Pinpoint the cell where the given text exists, returning its (x, y) midpoint coordinate. 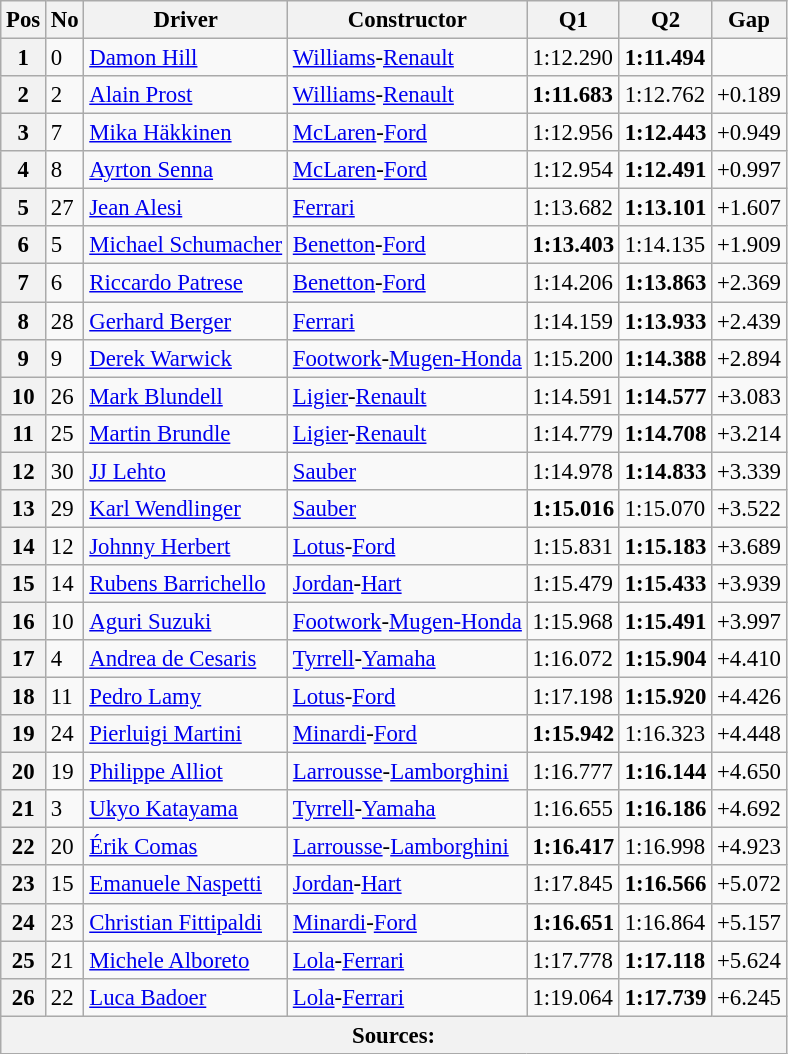
1:17.845 (573, 885)
Gap (750, 20)
1:16.417 (573, 847)
Pierluigi Martini (186, 734)
1:19.064 (573, 997)
1:14.388 (665, 358)
1:15.070 (665, 509)
+0.997 (750, 170)
1:16.072 (573, 659)
17 (24, 659)
+3.522 (750, 509)
Damon Hill (186, 58)
+3.997 (750, 621)
+4.650 (750, 772)
1:17.118 (665, 960)
Derek Warwick (186, 358)
1:15.491 (665, 621)
1:16.186 (665, 809)
Pos (24, 20)
Luca Badoer (186, 997)
1:11.683 (573, 95)
+3.689 (750, 546)
+4.426 (750, 697)
Martin Brundle (186, 433)
+4.923 (750, 847)
1:17.198 (573, 697)
1:14.159 (573, 321)
Érik Comas (186, 847)
+4.410 (750, 659)
Sources: (394, 1035)
Riccardo Patrese (186, 283)
1:13.933 (665, 321)
1:14.833 (665, 471)
29 (65, 509)
Aguri Suzuki (186, 621)
+3.939 (750, 584)
No (65, 20)
13 (24, 509)
1:16.777 (573, 772)
1:16.144 (665, 772)
18 (24, 697)
+3.214 (750, 433)
Mark Blundell (186, 396)
+3.083 (750, 396)
Alain Prost (186, 95)
Mika Häkkinen (186, 133)
Emanuele Naspetti (186, 885)
+2.894 (750, 358)
+4.448 (750, 734)
Christian Fittipaldi (186, 922)
1:14.708 (665, 433)
1:14.135 (665, 245)
+0.949 (750, 133)
1:15.479 (573, 584)
1:15.831 (573, 546)
1:14.577 (665, 396)
1:12.443 (665, 133)
Jean Alesi (186, 208)
1:14.779 (573, 433)
+1.607 (750, 208)
+3.339 (750, 471)
1:12.491 (665, 170)
Rubens Barrichello (186, 584)
27 (65, 208)
Ayrton Senna (186, 170)
30 (65, 471)
1:15.942 (573, 734)
Michael Schumacher (186, 245)
+5.624 (750, 960)
1:14.978 (573, 471)
1:12.762 (665, 95)
0 (65, 58)
Andrea de Cesaris (186, 659)
1:14.591 (573, 396)
1:11.494 (665, 58)
Q1 (573, 20)
Pedro Lamy (186, 697)
1:15.200 (573, 358)
Michele Alboreto (186, 960)
28 (65, 321)
1:16.651 (573, 922)
+6.245 (750, 997)
Q2 (665, 20)
1:13.682 (573, 208)
Philippe Alliot (186, 772)
1:15.904 (665, 659)
1:12.956 (573, 133)
1:16.323 (665, 734)
1 (24, 58)
1:15.920 (665, 697)
+0.189 (750, 95)
JJ Lehto (186, 471)
1:17.778 (573, 960)
1:15.183 (665, 546)
16 (24, 621)
1:13.101 (665, 208)
Ukyo Katayama (186, 809)
Driver (186, 20)
1:13.403 (573, 245)
+4.692 (750, 809)
Karl Wendlinger (186, 509)
1:15.433 (665, 584)
1:14.206 (573, 283)
1:12.954 (573, 170)
+5.157 (750, 922)
Constructor (407, 20)
+2.439 (750, 321)
1:15.016 (573, 509)
1:16.998 (665, 847)
1:16.566 (665, 885)
1:16.864 (665, 922)
1:12.290 (573, 58)
Johnny Herbert (186, 546)
+1.909 (750, 245)
1:17.739 (665, 997)
+5.072 (750, 885)
1:13.863 (665, 283)
1:16.655 (573, 809)
Gerhard Berger (186, 321)
+2.369 (750, 283)
1:15.968 (573, 621)
